Return the [X, Y] coordinate for the center point of the cell that contains the specified text.  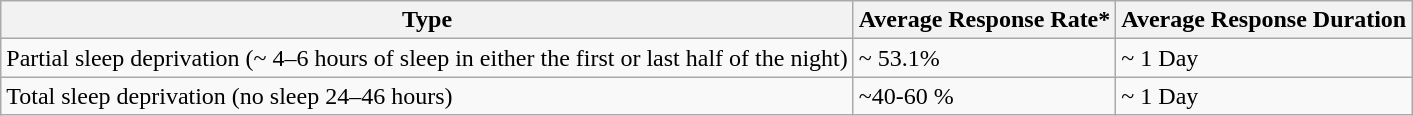
~40-60 % [984, 96]
Average Response Duration [1264, 20]
Total sleep deprivation (no sleep 24–46 hours) [427, 96]
Average Response Rate* [984, 20]
Type [427, 20]
~ 53.1% [984, 58]
Partial sleep deprivation (~ 4–6 hours of sleep in either the first or last half of the night) [427, 58]
